Capture the cell that displays the provided text and extract its (X, Y) central coordinate. 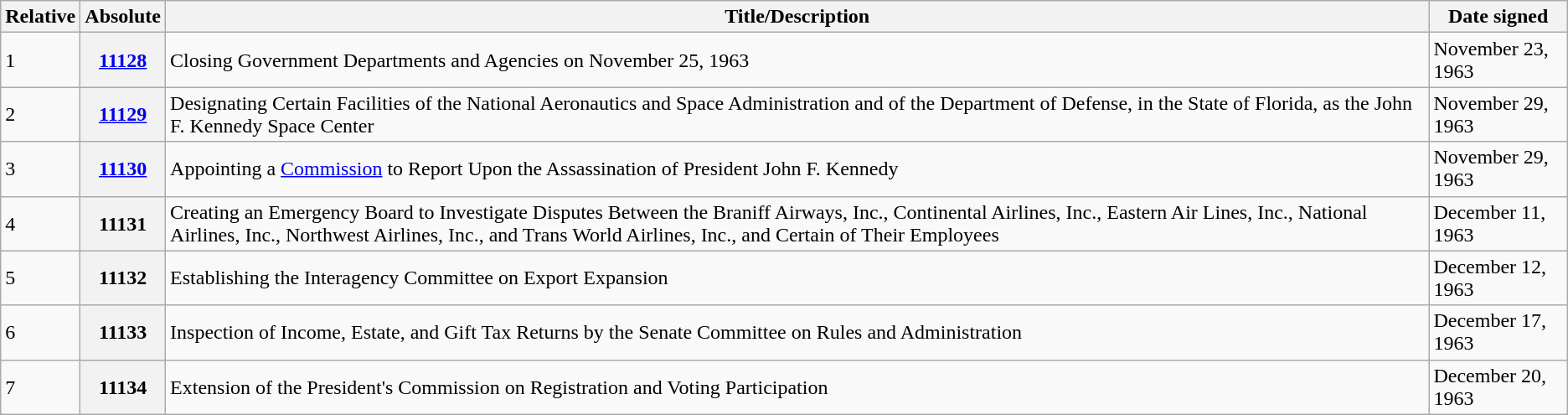
Title/Description (797, 17)
2 (40, 114)
3 (40, 169)
Extension of the President's Commission on Registration and Voting Participation (797, 387)
11130 (123, 169)
Closing Government Departments and Agencies on November 25, 1963 (797, 60)
11131 (123, 223)
11132 (123, 278)
Absolute (123, 17)
Inspection of Income, Estate, and Gift Tax Returns by the Senate Committee on Rules and Administration (797, 332)
11133 (123, 332)
1 (40, 60)
11134 (123, 387)
7 (40, 387)
6 (40, 332)
Appointing a Commission to Report Upon the Assassination of President John F. Kennedy (797, 169)
December 11, 1963 (1498, 223)
11128 (123, 60)
December 20, 1963 (1498, 387)
5 (40, 278)
Establishing the Interagency Committee on Export Expansion (797, 278)
November 23, 1963 (1498, 60)
Relative (40, 17)
11129 (123, 114)
December 17, 1963 (1498, 332)
December 12, 1963 (1498, 278)
Date signed (1498, 17)
4 (40, 223)
